Locate the cell with the specified text and output its (x, y) center coordinate. 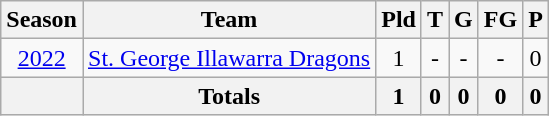
G (464, 20)
T (434, 20)
Team (228, 20)
St. George Illawarra Dragons (228, 58)
FG (500, 20)
P (536, 20)
Season (42, 20)
2022 (42, 58)
Totals (228, 96)
Pld (399, 20)
